Output the [x, y] coordinate of the center of the cell containing the given text.  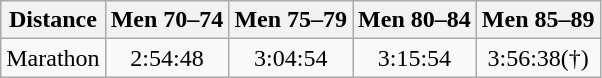
3:04:54 [291, 58]
Men 85–89 [538, 20]
Men 75–79 [291, 20]
3:15:54 [415, 58]
2:54:48 [167, 58]
Marathon [53, 58]
3:56:38(†) [538, 58]
Men 70–74 [167, 20]
Distance [53, 20]
Men 80–84 [415, 20]
